Extract the [X, Y] coordinate from the center of the cell holding the provided text.  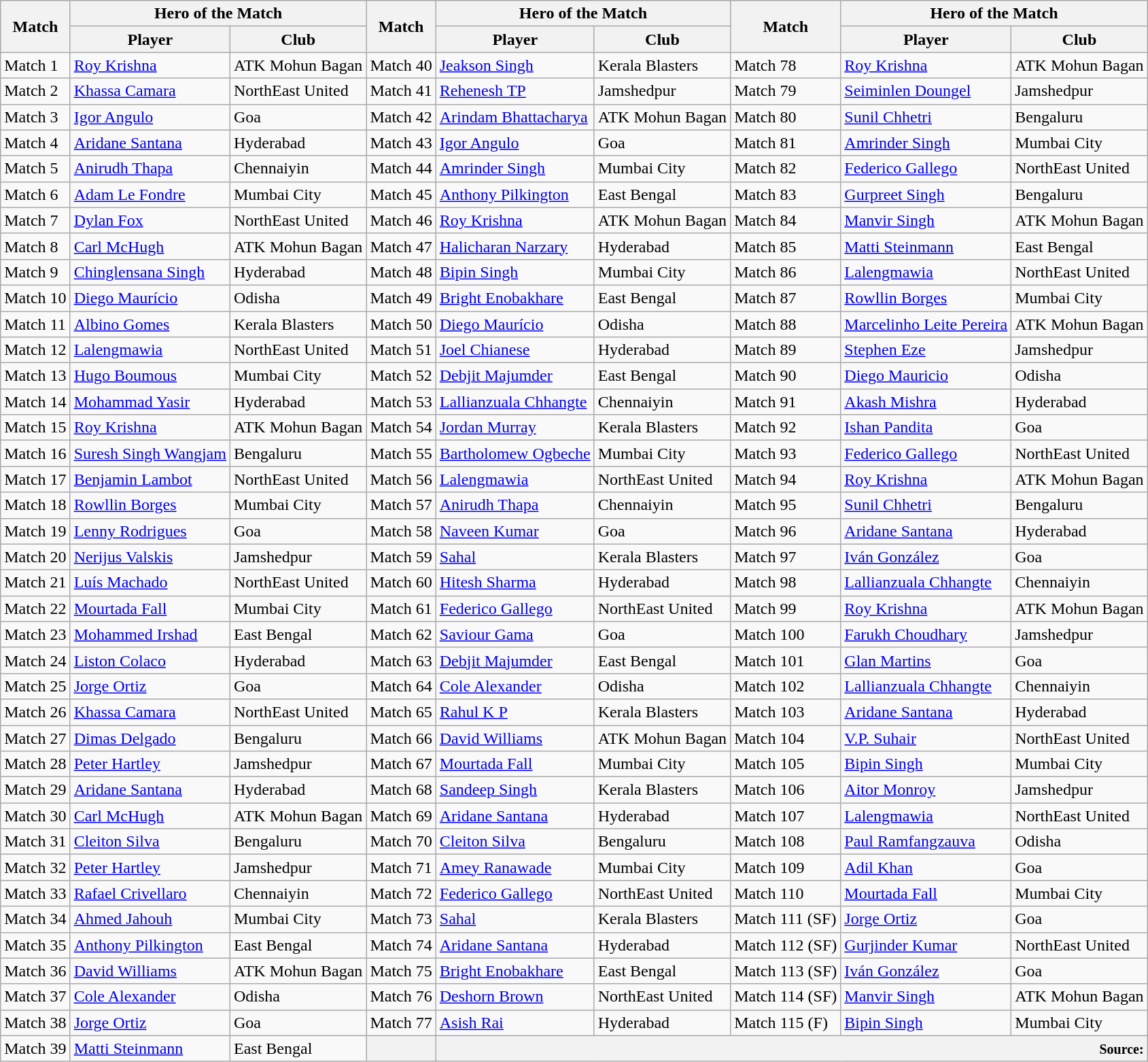
Match 10 [35, 298]
Nerijus Valskis [150, 557]
Match 90 [786, 376]
Match 105 [786, 764]
Match 75 [401, 971]
Match 79 [786, 91]
Match 48 [401, 272]
Match 22 [35, 609]
Ahmed Jahouh [150, 919]
Match 55 [401, 453]
Match 59 [401, 557]
Jordan Murray [515, 428]
Match 97 [786, 557]
Rahul K P [515, 712]
Match 16 [35, 453]
V.P. Suhair [926, 738]
Match 81 [786, 143]
Deshorn Brown [515, 997]
Match 50 [401, 324]
Match 17 [35, 479]
Match 46 [401, 220]
Rehenesh TP [515, 91]
Saviour Gama [515, 634]
Match 101 [786, 660]
Match 41 [401, 91]
Source: [791, 1048]
Match 35 [35, 945]
Match 77 [401, 1023]
Match 73 [401, 919]
Match 40 [401, 65]
Match 86 [786, 272]
Rafael Crivellaro [150, 893]
Match 76 [401, 997]
Diego Mauricio [926, 376]
Asish Rai [515, 1023]
Gurpreet Singh [926, 194]
Mohammed Irshad [150, 634]
Match 110 [786, 893]
Match 2 [35, 91]
Match 49 [401, 298]
Match 93 [786, 453]
Match 91 [786, 402]
Gurjinder Kumar [926, 945]
Match 9 [35, 272]
Hitesh Sharma [515, 583]
Aitor Monroy [926, 790]
Match 60 [401, 583]
Match 88 [786, 324]
Match 104 [786, 738]
Match 113 (SF) [786, 971]
Match 109 [786, 868]
Match 83 [786, 194]
Glan Martins [926, 660]
Match 92 [786, 428]
Match 66 [401, 738]
Match 18 [35, 505]
Arindam Bhattacharya [515, 117]
Match 33 [35, 893]
Match 4 [35, 143]
Match 32 [35, 868]
Match 84 [786, 220]
Match 70 [401, 842]
Benjamin Lambot [150, 479]
Match 29 [35, 790]
Match 100 [786, 634]
Chinglensana Singh [150, 272]
Joel Chianese [515, 350]
Marcelinho Leite Pereira [926, 324]
Ishan Pandita [926, 428]
Match 98 [786, 583]
Match 63 [401, 660]
Match 103 [786, 712]
Match 57 [401, 505]
Luís Machado [150, 583]
Match 80 [786, 117]
Paul Ramfangzauva [926, 842]
Match 8 [35, 246]
Bartholomew Ogbeche [515, 453]
Match 14 [35, 402]
Match 74 [401, 945]
Jeakson Singh [515, 65]
Halicharan Narzary [515, 246]
Match 21 [35, 583]
Match 5 [35, 169]
Match 6 [35, 194]
Amey Ranawade [515, 868]
Adam Le Fondre [150, 194]
Match 27 [35, 738]
Match 15 [35, 428]
Match 106 [786, 790]
Match 31 [35, 842]
Match 89 [786, 350]
Match 44 [401, 169]
Match 39 [35, 1048]
Match 82 [786, 169]
Match 45 [401, 194]
Match 102 [786, 686]
Match 96 [786, 531]
Match 95 [786, 505]
Seiminlen Doungel [926, 91]
Akash Mishra [926, 402]
Match 13 [35, 376]
Match 78 [786, 65]
Match 23 [35, 634]
Match 26 [35, 712]
Match 62 [401, 634]
Match 30 [35, 816]
Match 68 [401, 790]
Match 71 [401, 868]
Liston Colaco [150, 660]
Match 99 [786, 609]
Match 19 [35, 531]
Match 25 [35, 686]
Albino Gomes [150, 324]
Match 61 [401, 609]
Match 43 [401, 143]
Match 37 [35, 997]
Match 28 [35, 764]
Match 24 [35, 660]
Match 36 [35, 971]
Match 34 [35, 919]
Match 94 [786, 479]
Match 64 [401, 686]
Match 42 [401, 117]
Mohammad Yasir [150, 402]
Suresh Singh Wangjam [150, 453]
Match 11 [35, 324]
Match 69 [401, 816]
Match 3 [35, 117]
Stephen Eze [926, 350]
Naveen Kumar [515, 531]
Match 107 [786, 816]
Dimas Delgado [150, 738]
Match 54 [401, 428]
Match 112 (SF) [786, 945]
Match 53 [401, 402]
Match 12 [35, 350]
Match 52 [401, 376]
Match 87 [786, 298]
Match 47 [401, 246]
Match 111 (SF) [786, 919]
Match 115 (F) [786, 1023]
Lenny Rodrigues [150, 531]
Match 1 [35, 65]
Match 20 [35, 557]
Dylan Fox [150, 220]
Farukh Choudhary [926, 634]
Match 58 [401, 531]
Match 108 [786, 842]
Sandeep Singh [515, 790]
Match 85 [786, 246]
Match 38 [35, 1023]
Match 114 (SF) [786, 997]
Match 67 [401, 764]
Adil Khan [926, 868]
Match 56 [401, 479]
Match 72 [401, 893]
Match 51 [401, 350]
Hugo Boumous [150, 376]
Match 7 [35, 220]
Match 65 [401, 712]
